Pinpoint the cell where the given text exists, returning its [X, Y] midpoint coordinate. 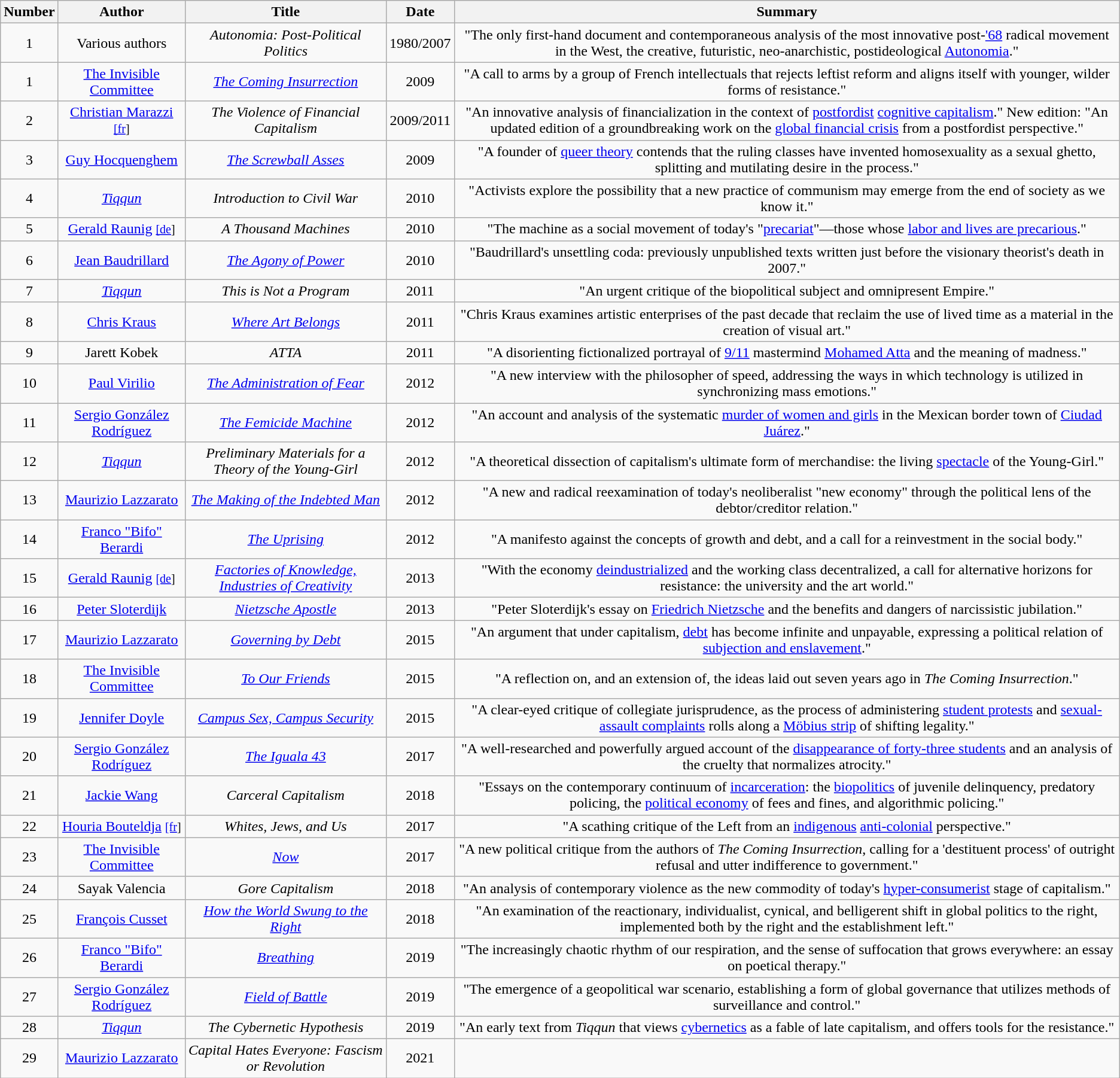
"A manifesto against the concepts of growth and debt, and a call for a reinvestment in the social body." [787, 540]
The Femicide Machine [285, 422]
François Cusset [121, 919]
Capital Hates Everyone: Fascism or Revolution [285, 1059]
"A new and radical reexamination of today's neoliberalist "new economy" through the political lens of the debtor/creditor relation." [787, 500]
Guy Hocquenghem [121, 159]
Autonomia: Post-Political Politics [285, 43]
Introduction to Civil War [285, 199]
Factories of Knowledge, Industries of Creativity [285, 578]
"A reflection on, and an extension of, the ideas laid out seven years ago in The Coming Insurrection." [787, 678]
"An urgent critique of the biopolitical subject and omnipresent Empire." [787, 291]
11 [29, 422]
Governing by Debt [285, 640]
This is Not a Program [285, 291]
"Activists explore the possibility that a new practice of communism may emerge from the end of society as we know it." [787, 199]
Peter Sloterdijk [121, 609]
Author [121, 12]
The Iguala 43 [285, 756]
Nietzsche Apostle [285, 609]
"The emergence of a geopolitical war scenario, establishing a form of global governance that utilizes methods of surveillance and control." [787, 997]
23 [29, 857]
17 [29, 640]
Title [285, 12]
Sayak Valencia [121, 888]
13 [29, 500]
21 [29, 796]
14 [29, 540]
Paul Virilio [121, 383]
18 [29, 678]
Jennifer Doyle [121, 718]
"The increasingly chaotic rhythm of our respiration, and the sense of suffocation that grows everywhere: an essay on poetical therapy." [787, 957]
3 [29, 159]
Gore Capitalism [285, 888]
8 [29, 322]
2009/2011 [420, 121]
Field of Battle [285, 997]
Summary [787, 12]
27 [29, 997]
"An early text from Tiqqun that views cybernetics as a fable of late capitalism, and offers tools for the resistance." [787, 1028]
"Chris Kraus examines artistic enterprises of the past decade that reclaim the use of lived time as a material in the creation of visual art." [787, 322]
"A scathing critique of the Left from an indigenous anti-colonial perspective." [787, 826]
4 [29, 199]
How the World Swung to the Right [285, 919]
Where Art Belongs [285, 322]
The Screwball Asses [285, 159]
To Our Friends [285, 678]
Whites, Jews, and Us [285, 826]
The Uprising [285, 540]
12 [29, 462]
Preliminary Materials for a Theory of the Young-Girl [285, 462]
Houria Bouteldja [fr] [121, 826]
7 [29, 291]
Chris Kraus [121, 322]
The Coming Insurrection [285, 81]
15 [29, 578]
Various authors [121, 43]
The Administration of Fear [285, 383]
26 [29, 957]
The Cybernetic Hypothesis [285, 1028]
A Thousand Machines [285, 229]
"Baudrillard's unsettling coda: previously unpublished texts written just before the visionary theorist's death in 2007." [787, 260]
ATTA [285, 352]
"An argument that under capitalism, debt has become infinite and unpayable, expressing a political relation of subjection and enslavement." [787, 640]
5 [29, 229]
24 [29, 888]
25 [29, 919]
Campus Sex, Campus Security [285, 718]
Jean Baudrillard [121, 260]
Jarett Kobek [121, 352]
2 [29, 121]
Now [285, 857]
Date [420, 12]
"An account and analysis of the systematic murder of women and girls in the Mexican border town of Ciudad Juárez." [787, 422]
22 [29, 826]
"A disorienting fictionalized portrayal of 9/11 mastermind Mohamed Atta and the meaning of madness." [787, 352]
"Peter Sloterdijk's essay on Friedrich Nietzsche and the benefits and dangers of narcissistic jubilation." [787, 609]
28 [29, 1028]
16 [29, 609]
"The machine as a social movement of today's "precariat"—those whose labor and lives are precarious." [787, 229]
Number [29, 12]
"A theoretical dissection of capitalism's ultimate form of merchandise: the living spectacle of the Young-Girl." [787, 462]
The Agony of Power [285, 260]
"A new interview with the philosopher of speed, addressing the ways in which technology is utilized in synchronizing mass emotions." [787, 383]
Jackie Wang [121, 796]
6 [29, 260]
"A call to arms by a group of French intellectuals that rejects leftist reform and aligns itself with younger, wilder forms of resistance." [787, 81]
1980/2007 [420, 43]
Breathing [285, 957]
The Violence of Financial Capitalism [285, 121]
Carceral Capitalism [285, 796]
2021 [420, 1059]
9 [29, 352]
29 [29, 1059]
The Making of the Indebted Man [285, 500]
Christian Marazzi [fr] [121, 121]
10 [29, 383]
20 [29, 756]
19 [29, 718]
"An analysis of contemporary violence as the new commodity of today's hyper-consumerist stage of capitalism." [787, 888]
